Extract the (x, y) coordinate from the center of the cell holding the provided text.  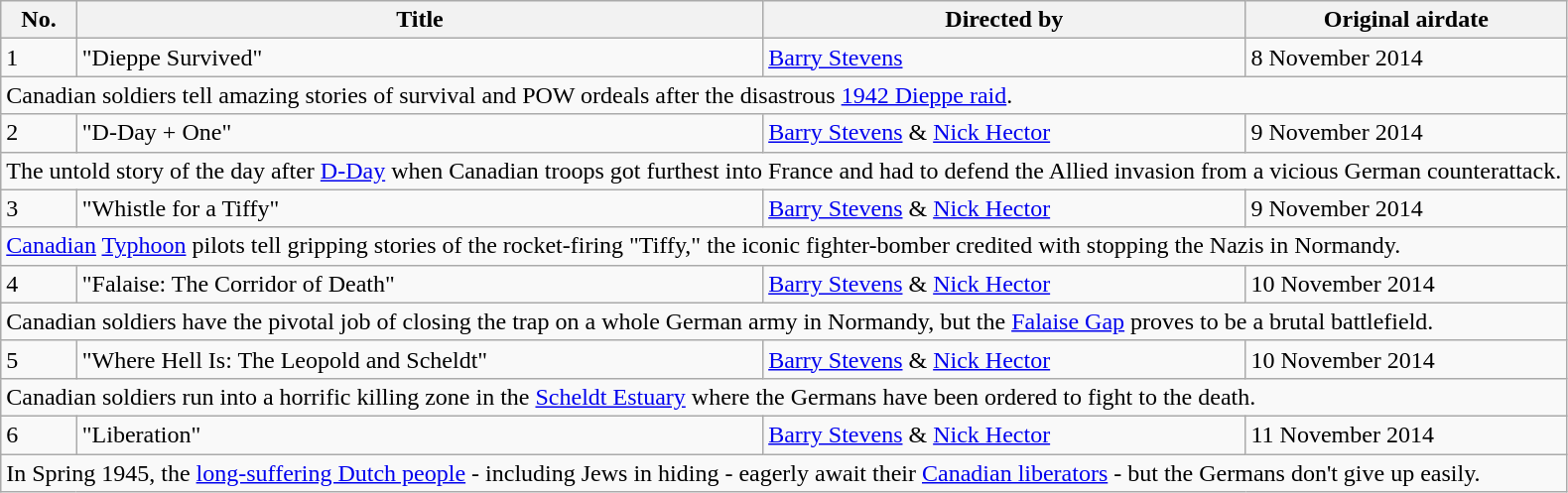
Canadian soldiers have the pivotal job of closing the trap on a whole German army in Normandy, but the Falaise Gap proves to be a brutal battlefield. (784, 321)
Title (419, 20)
"Dieppe Survived" (419, 58)
1 (39, 58)
"Whistle for a Tiffy" (419, 208)
11 November 2014 (1406, 434)
4 (39, 284)
"Where Hell Is: The Leopold and Scheldt" (419, 359)
No. (39, 20)
Canadian Typhoon pilots tell gripping stories of the rocket-firing "Tiffy," the iconic fighter-bomber credited with stopping the Nazis in Normandy. (784, 246)
3 (39, 208)
"Falaise: The Corridor of Death" (419, 284)
Canadian soldiers tell amazing stories of survival and POW ordeals after the disastrous 1942 Dieppe raid. (784, 95)
6 (39, 434)
5 (39, 359)
Directed by (1004, 20)
2 (39, 133)
"Liberation" (419, 434)
"D-Day + One" (419, 133)
Original airdate (1406, 20)
Canadian soldiers run into a horrific killing zone in the Scheldt Estuary where the Germans have been ordered to fight to the death. (784, 397)
8 November 2014 (1406, 58)
Barry Stevens (1004, 58)
